Scan for the cell matching the given text and deliver its [x, y] coordinate at center. 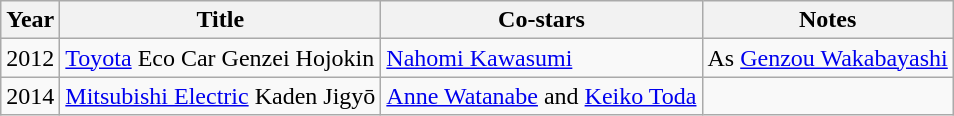
Co-stars [542, 20]
2012 [30, 58]
Year [30, 20]
Toyota Eco Car Genzei Hojokin [220, 58]
Notes [828, 20]
Mitsubishi Electric Kaden Jigyō [220, 96]
Anne Watanabe and Keiko Toda [542, 96]
Nahomi Kawasumi [542, 58]
2014 [30, 96]
As Genzou Wakabayashi [828, 58]
Title [220, 20]
